Provide the [x, y] coordinate of the cell's center where the given text is located.  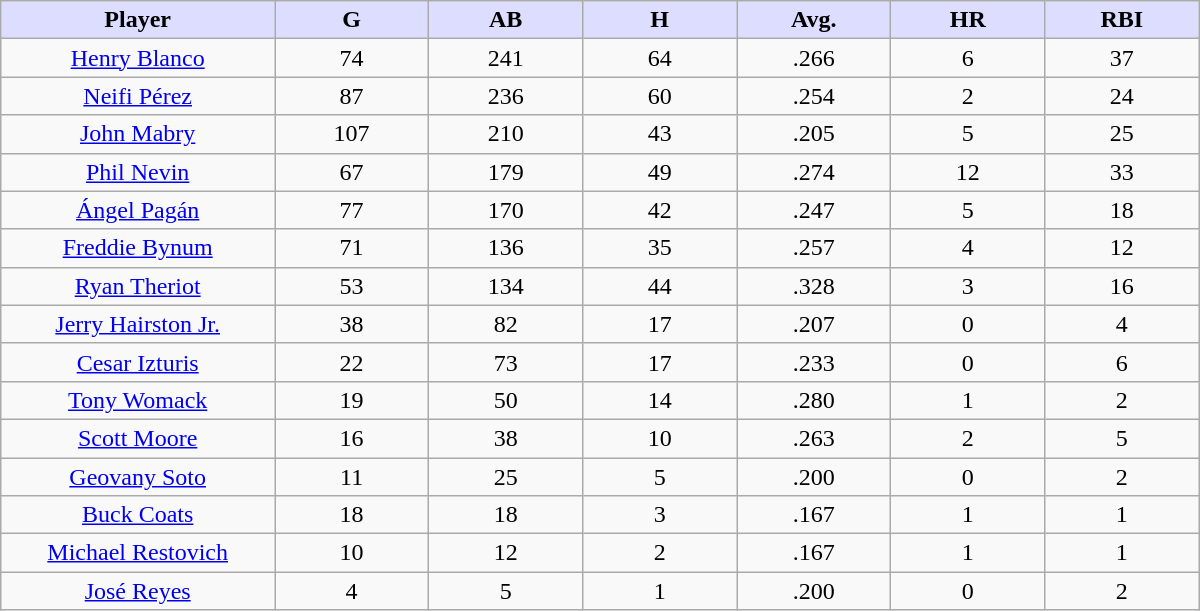
.254 [814, 96]
134 [506, 286]
19 [352, 400]
.207 [814, 324]
G [352, 20]
H [660, 20]
71 [352, 248]
60 [660, 96]
RBI [1122, 20]
José Reyes [138, 591]
50 [506, 400]
35 [660, 248]
53 [352, 286]
107 [352, 134]
241 [506, 58]
236 [506, 96]
42 [660, 210]
77 [352, 210]
43 [660, 134]
179 [506, 172]
John Mabry [138, 134]
210 [506, 134]
Freddie Bynum [138, 248]
Player [138, 20]
67 [352, 172]
.328 [814, 286]
.257 [814, 248]
24 [1122, 96]
82 [506, 324]
74 [352, 58]
Ryan Theriot [138, 286]
Ángel Pagán [138, 210]
73 [506, 362]
170 [506, 210]
Buck Coats [138, 515]
HR [968, 20]
44 [660, 286]
AB [506, 20]
Neifi Pérez [138, 96]
.247 [814, 210]
136 [506, 248]
Cesar Izturis [138, 362]
.266 [814, 58]
Phil Nevin [138, 172]
64 [660, 58]
Michael Restovich [138, 553]
.274 [814, 172]
37 [1122, 58]
Tony Womack [138, 400]
11 [352, 477]
33 [1122, 172]
.233 [814, 362]
Henry Blanco [138, 58]
Geovany Soto [138, 477]
14 [660, 400]
49 [660, 172]
.205 [814, 134]
Scott Moore [138, 438]
22 [352, 362]
.280 [814, 400]
Avg. [814, 20]
87 [352, 96]
.263 [814, 438]
Jerry Hairston Jr. [138, 324]
